Find where the given text appears and provide that cell's center as [x, y] coordinate. 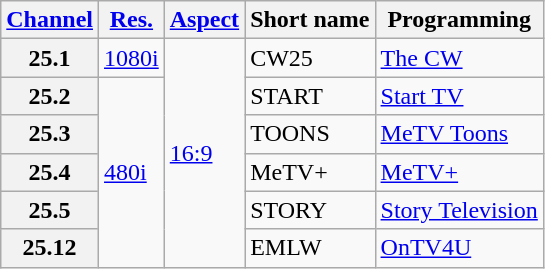
EMLW [310, 248]
Channel [50, 20]
Aspect [204, 20]
STORY [310, 210]
1080i [132, 58]
25.1 [50, 58]
25.2 [50, 96]
TOONS [310, 134]
CW25 [310, 58]
The CW [459, 58]
25.3 [50, 134]
Res. [132, 20]
OnTV4U [459, 248]
Programming [459, 20]
Story Television [459, 210]
25.4 [50, 172]
25.12 [50, 248]
START [310, 96]
25.5 [50, 210]
16:9 [204, 153]
Short name [310, 20]
MeTV Toons [459, 134]
480i [132, 172]
Start TV [459, 96]
